Scan for the cell matching the given text and deliver its [x, y] coordinate at center. 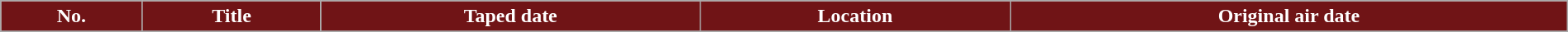
No. [71, 16]
Taped date [510, 16]
Location [855, 16]
Title [232, 16]
Original air date [1289, 16]
